Locate the cell with the specified text and output its [X, Y] center coordinate. 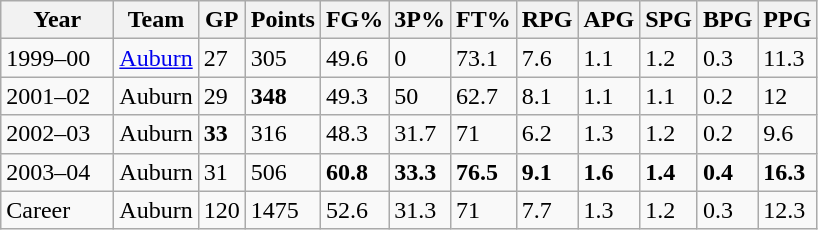
49.6 [354, 58]
9.6 [788, 134]
1999–00 [58, 58]
RPG [547, 20]
9.1 [547, 172]
48.3 [354, 134]
FT% [483, 20]
12 [788, 96]
33 [222, 134]
49.3 [354, 96]
BPG [727, 20]
1475 [282, 210]
348 [282, 96]
62.7 [483, 96]
60.8 [354, 172]
Year [58, 20]
29 [222, 96]
16.3 [788, 172]
0.4 [727, 172]
2003–04 [58, 172]
PPG [788, 20]
7.6 [547, 58]
7.7 [547, 210]
SPG [669, 20]
APG [609, 20]
73.1 [483, 58]
11.3 [788, 58]
316 [282, 134]
27 [222, 58]
76.5 [483, 172]
GP [222, 20]
33.3 [420, 172]
31 [222, 172]
52.6 [354, 210]
3P% [420, 20]
1.6 [609, 172]
Career [58, 210]
Team [156, 20]
1.4 [669, 172]
12.3 [788, 210]
506 [282, 172]
6.2 [547, 134]
2001–02 [58, 96]
31.7 [420, 134]
305 [282, 58]
FG% [354, 20]
120 [222, 210]
Points [282, 20]
8.1 [547, 96]
0 [420, 58]
31.3 [420, 210]
50 [420, 96]
2002–03 [58, 134]
